Locate the cell with the specified text and output its (x, y) center coordinate. 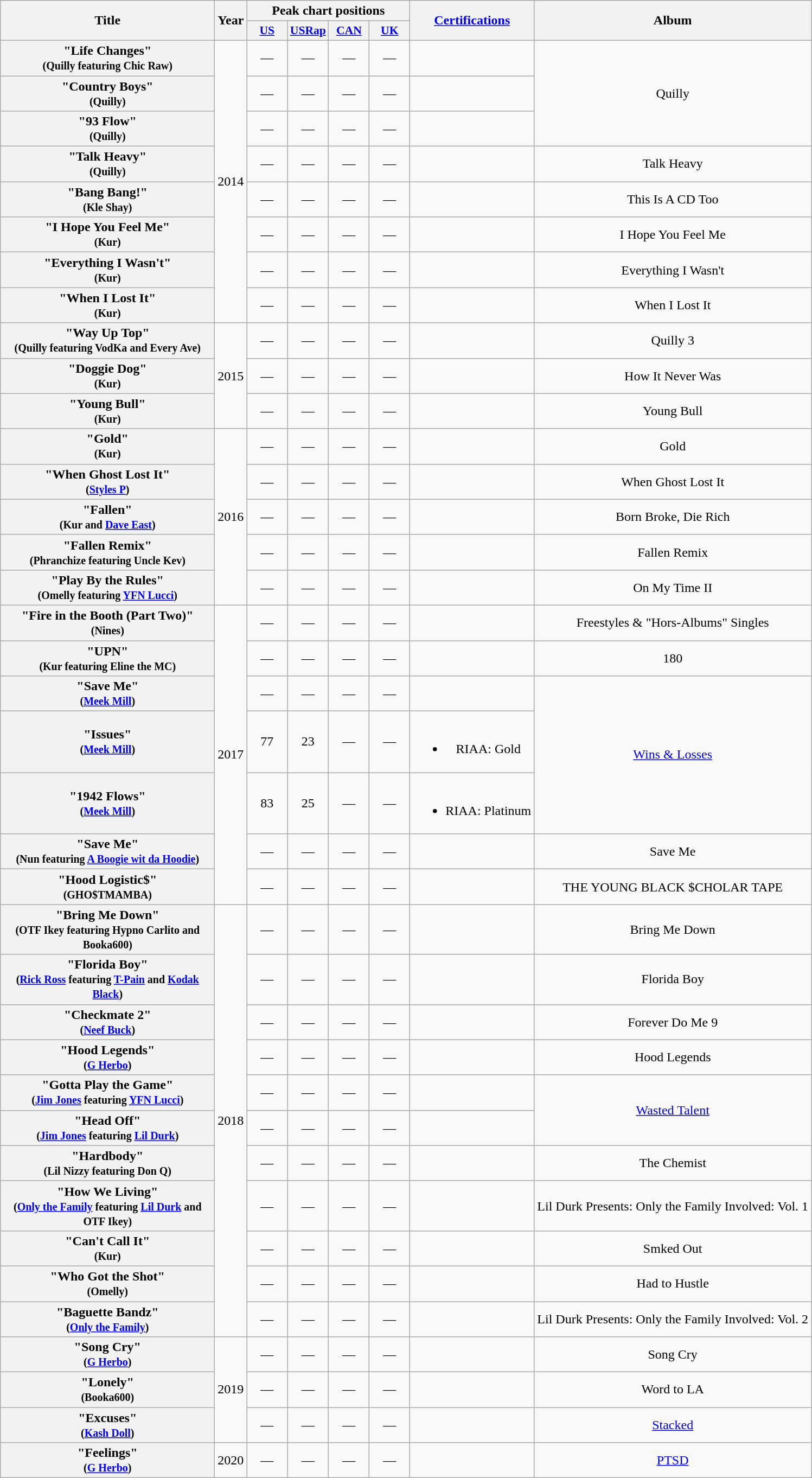
"Life Changes"(Quilly featuring Chic Raw) (107, 58)
"Save Me"(Meek Mill) (107, 693)
23 (308, 742)
Year (231, 21)
Talk Heavy (673, 164)
"Young Bull"(Kur) (107, 411)
"Can't Call It"(Kur) (107, 1248)
This Is A CD Too (673, 200)
The Chemist (673, 1163)
"Way Up Top"(Quilly featuring VodKa and Every Ave) (107, 341)
Lil Durk Presents: Only the Family Involved: Vol. 1 (673, 1206)
US (267, 31)
Word to LA (673, 1390)
"Fallen Remix"(Phranchize featuring Uncle Kev) (107, 552)
When Ghost Lost It (673, 482)
USRap (308, 31)
"Florida Boy"(Rick Ross featuring T-Pain and Kodak Black) (107, 979)
"Gotta Play the Game"(Jim Jones featuring YFN Lucci) (107, 1093)
Album (673, 21)
Song Cry (673, 1354)
2014 (231, 181)
Young Bull (673, 411)
THE YOUNG BLACK $CHOLAR TAPE (673, 887)
"Who Got the Shot"(Omelly) (107, 1284)
"Everything I Wasn't"(Kur) (107, 270)
"Doggie Dog"(Kur) (107, 375)
CAN (349, 31)
Fallen Remix (673, 552)
Quilly (673, 93)
"Excuses"(Kash Doll) (107, 1425)
"Feelings"(G Herbo) (107, 1461)
"Hardbody"(Lil Nizzy featuring Don Q) (107, 1163)
"Bring Me Down"(OTF Ikey featuring Hypno Carlito and Booka600) (107, 929)
Certifications (472, 21)
Had to Hustle (673, 1284)
"93 Flow"(Quilly) (107, 129)
How It Never Was (673, 375)
Quilly 3 (673, 341)
"Fallen"(Kur and Dave East) (107, 517)
Hood Legends (673, 1057)
2020 (231, 1461)
"How We Living"(Only the Family featuring Lil Durk and OTF Ikey) (107, 1206)
"Hood Legends"(G Herbo) (107, 1057)
"Fire in the Booth (Part Two)"(Nines) (107, 623)
Peak chart positions (329, 11)
"Play By the Rules"(Omelly featuring YFN Lucci) (107, 587)
Forever Do Me 9 (673, 1022)
UK (389, 31)
"Baguette Bandz"(Only the Family) (107, 1318)
"I Hope You Feel Me"(Kur) (107, 234)
2015 (231, 375)
Florida Boy (673, 979)
"Hood Logistic$"(GHO$TMAMBA) (107, 887)
"Country Boys"(Quilly) (107, 93)
RIAA: Platinum (472, 803)
Title (107, 21)
I Hope You Feel Me (673, 234)
Born Broke, Die Rich (673, 517)
PTSD (673, 1461)
Lil Durk Presents: Only the Family Involved: Vol. 2 (673, 1318)
"1942 Flows"(Meek Mill) (107, 803)
Wins & Losses (673, 755)
Bring Me Down (673, 929)
"Gold"(Kur) (107, 446)
77 (267, 742)
Everything I Wasn't (673, 270)
"When Ghost Lost It"(Styles P) (107, 482)
"Issues"(Meek Mill) (107, 742)
Smked Out (673, 1248)
RIAA: Gold (472, 742)
"Save Me"(Nun featuring A Boogie wit da Hoodie) (107, 852)
When I Lost It (673, 305)
"Lonely"(Booka600) (107, 1390)
"Talk Heavy"(Quilly) (107, 164)
180 (673, 658)
Freestyles & "Hors-Albums" Singles (673, 623)
Gold (673, 446)
"Bang Bang!"(Kle Shay) (107, 200)
Stacked (673, 1425)
2018 (231, 1121)
Save Me (673, 852)
25 (308, 803)
"Head Off"(Jim Jones featuring Lil Durk) (107, 1127)
2019 (231, 1390)
"UPN"(Kur featuring Eline the MC) (107, 658)
"When I Lost It"(Kur) (107, 305)
2017 (231, 754)
Wasted Talent (673, 1110)
2016 (231, 517)
83 (267, 803)
On My Time II (673, 587)
"Song Cry"(G Herbo) (107, 1354)
"Checkmate 2"(Neef Buck) (107, 1022)
